Search for the cell housing the specified text and yield its [X, Y] center coordinate. 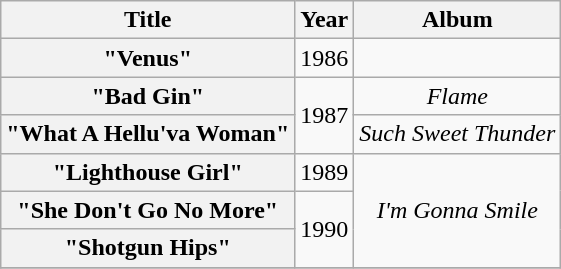
"Venus" [148, 58]
1986 [324, 58]
Title [148, 20]
1989 [324, 172]
1987 [324, 115]
"What A Hellu'va Woman" [148, 134]
"Lighthouse Girl" [148, 172]
"She Don't Go No More" [148, 210]
1990 [324, 229]
Flame [458, 96]
"Bad Gin" [148, 96]
I'm Gonna Smile [458, 210]
"Shotgun Hips" [148, 248]
Such Sweet Thunder [458, 134]
Album [458, 20]
Year [324, 20]
